Identify which cell holds the provided text, then report its [X, Y] central coordinate. 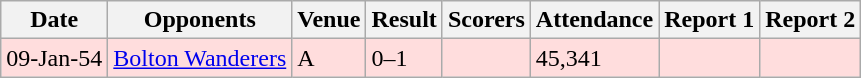
Result [404, 20]
45,341 [594, 58]
Bolton Wanderers [200, 58]
Report 2 [810, 20]
09-Jan-54 [54, 58]
Scorers [486, 20]
0–1 [404, 58]
Opponents [200, 20]
A [329, 58]
Date [54, 20]
Venue [329, 20]
Attendance [594, 20]
Report 1 [710, 20]
